Find where the given text appears and provide that cell's center as [x, y] coordinate. 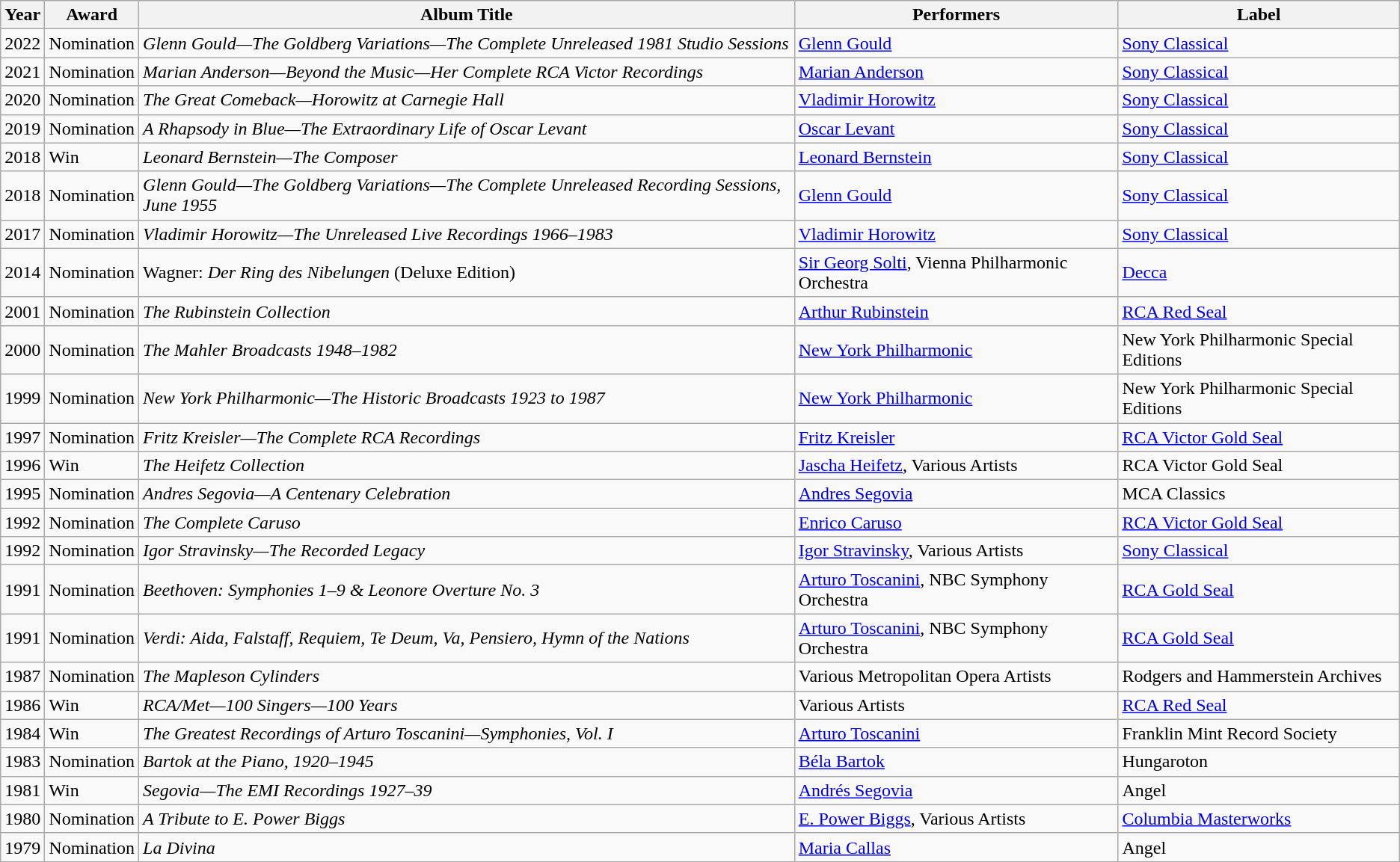
MCA Classics [1259, 494]
A Rhapsody in Blue—The Extraordinary Life of Oscar Levant [467, 129]
2021 [22, 72]
The Mapleson Cylinders [467, 677]
Marian Anderson [956, 72]
Leonard Bernstein—The Composer [467, 157]
RCA/Met—100 Singers—100 Years [467, 705]
2020 [22, 100]
Glenn Gould—The Goldberg Variations—The Complete Unreleased Recording Sessions, June 1955 [467, 196]
Arthur Rubinstein [956, 311]
Columbia Masterworks [1259, 819]
Fritz Kreisler—The Complete RCA Recordings [467, 437]
2000 [22, 350]
Andres Segovia—A Centenary Celebration [467, 494]
Maria Callas [956, 847]
Beethoven: Symphonies 1–9 & Leonore Overture No. 3 [467, 589]
A Tribute to E. Power Biggs [467, 819]
Leonard Bernstein [956, 157]
Igor Stravinsky—The Recorded Legacy [467, 551]
Marian Anderson—Beyond the Music—Her Complete RCA Victor Recordings [467, 72]
1997 [22, 437]
1980 [22, 819]
The Mahler Broadcasts 1948–1982 [467, 350]
1983 [22, 762]
2001 [22, 311]
Igor Stravinsky, Various Artists [956, 551]
Jascha Heifetz, Various Artists [956, 466]
1995 [22, 494]
New York Philharmonic—The Historic Broadcasts 1923 to 1987 [467, 398]
Vladimir Horowitz—The Unreleased Live Recordings 1966–1983 [467, 234]
Andres Segovia [956, 494]
Album Title [467, 15]
1999 [22, 398]
Arturo Toscanini [956, 733]
Segovia—The EMI Recordings 1927–39 [467, 790]
1987 [22, 677]
Sir Georg Solti, Vienna Philharmonic Orchestra [956, 272]
Hungaroton [1259, 762]
Rodgers and Hammerstein Archives [1259, 677]
Verdi: Aida, Falstaff, Requiem, Te Deum, Va, Pensiero, Hymn of the Nations [467, 638]
Various Metropolitan Opera Artists [956, 677]
The Complete Caruso [467, 523]
2017 [22, 234]
Year [22, 15]
Béla Bartok [956, 762]
Performers [956, 15]
1981 [22, 790]
1979 [22, 847]
The Heifetz Collection [467, 466]
Oscar Levant [956, 129]
Enrico Caruso [956, 523]
2022 [22, 43]
Label [1259, 15]
Award [92, 15]
Decca [1259, 272]
E. Power Biggs, Various Artists [956, 819]
2019 [22, 129]
Various Artists [956, 705]
2014 [22, 272]
Andrés Segovia [956, 790]
La Divina [467, 847]
Glenn Gould—The Goldberg Variations—The Complete Unreleased 1981 Studio Sessions [467, 43]
1986 [22, 705]
1996 [22, 466]
Franklin Mint Record Society [1259, 733]
The Rubinstein Collection [467, 311]
Wagner: Der Ring des Nibelungen (Deluxe Edition) [467, 272]
The Great Comeback—Horowitz at Carnegie Hall [467, 100]
Fritz Kreisler [956, 437]
Bartok at the Piano, 1920–1945 [467, 762]
1984 [22, 733]
The Greatest Recordings of Arturo Toscanini—Symphonies, Vol. I [467, 733]
